Locate the cell with the specified text and output its [X, Y] center coordinate. 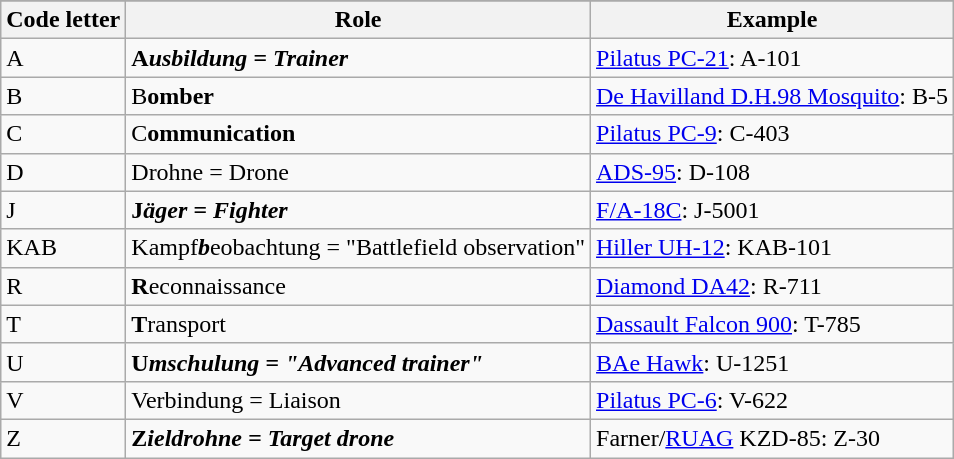
Farner/RUAG KZD-85: Z-30 [772, 438]
Pilatus PC-9: C-403 [772, 134]
Pilatus PC-21: A-101 [772, 58]
Communication [358, 134]
Umschulung = "Advanced trainer" [358, 362]
ADS-95: D-108 [772, 172]
Hiller UH-12: KAB-101 [772, 248]
Z [64, 438]
Role [358, 20]
Drohne = Drone [358, 172]
C [64, 134]
A [64, 58]
Zieldrohne = Target drone [358, 438]
KAB [64, 248]
Transport [358, 324]
De Havilland D.H.98 Mosquito: B-5 [772, 96]
B [64, 96]
BAe Hawk: U-1251 [772, 362]
U [64, 362]
Ausbildung = Trainer [358, 58]
J [64, 210]
Bomber [358, 96]
Reconnaissance [358, 286]
D [64, 172]
Jäger = Fighter [358, 210]
Diamond DA42: R-711 [772, 286]
Pilatus PC-6: V-622 [772, 400]
Example [772, 20]
F/A-18C: J-5001 [772, 210]
R [64, 286]
Dassault Falcon 900: T-785 [772, 324]
Verbindung = Liaison [358, 400]
Kampfbeobachtung = "Battlefield observation" [358, 248]
Code letter [64, 20]
T [64, 324]
V [64, 400]
